Find where the given text appears and provide that cell's center as [x, y] coordinate. 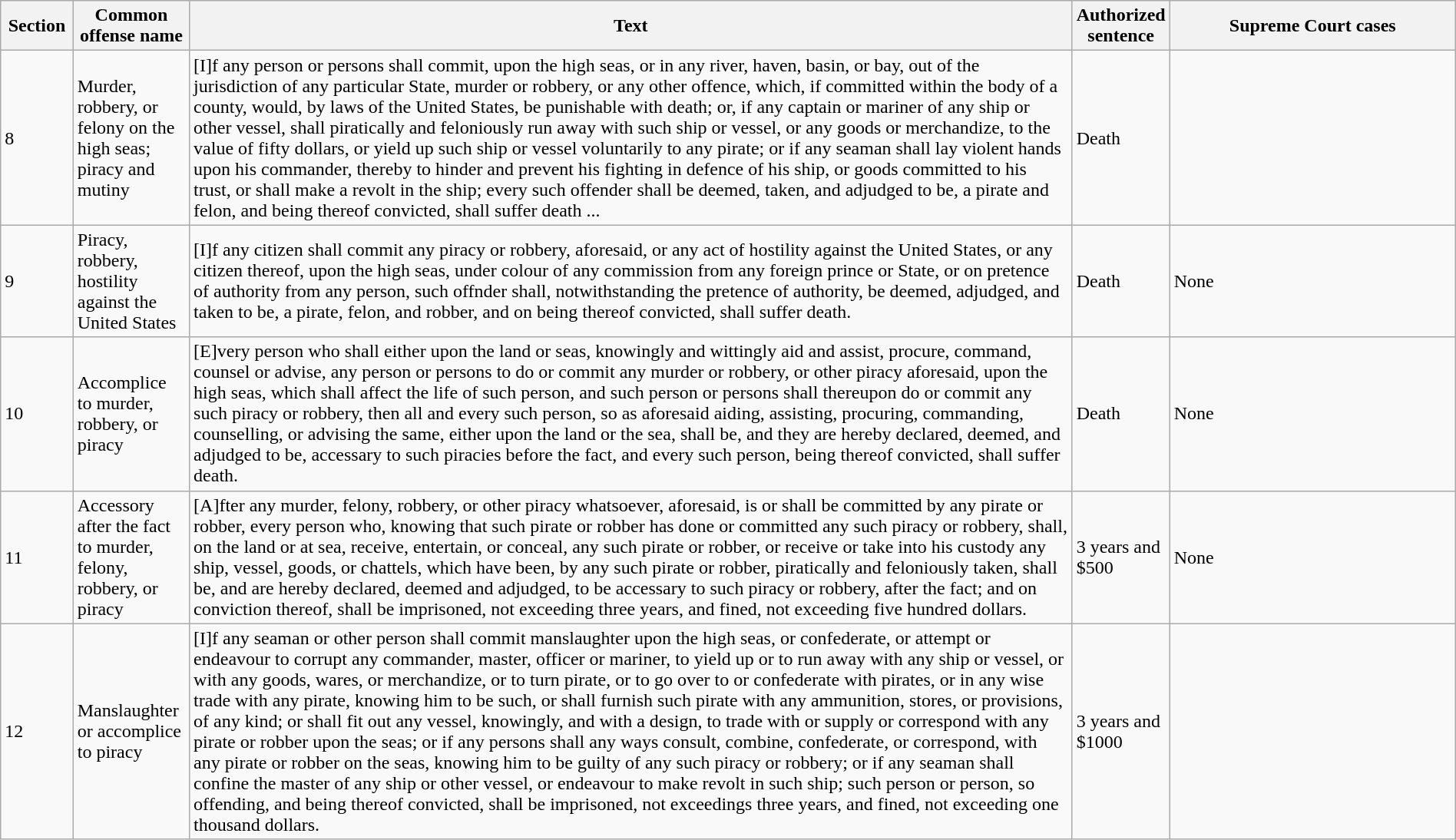
Common offense name [131, 26]
Accomplice to murder, robbery, or piracy [131, 414]
9 [37, 281]
Text [631, 26]
10 [37, 414]
Supreme Court cases [1312, 26]
Murder, robbery, or felony on the high seas; piracy and mutiny [131, 138]
Manslaughter or accomplice to piracy [131, 731]
3 years and $500 [1121, 557]
Section [37, 26]
8 [37, 138]
3 years and $1000 [1121, 731]
Authorized sentence [1121, 26]
Piracy, robbery, hostility against the United States [131, 281]
Accessory after the fact to murder, felony, robbery, or piracy [131, 557]
11 [37, 557]
12 [37, 731]
